Pinpoint the cell where the given text exists, returning its [X, Y] midpoint coordinate. 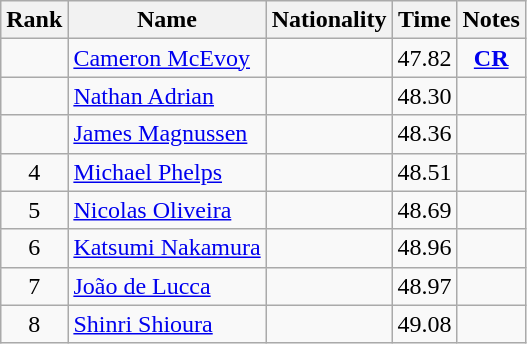
Cameron McEvoy [167, 58]
8 [34, 324]
49.08 [424, 324]
Notes [491, 20]
47.82 [424, 58]
Shinri Shioura [167, 324]
Time [424, 20]
48.51 [424, 172]
Nicolas Oliveira [167, 210]
48.69 [424, 210]
James Magnussen [167, 134]
48.36 [424, 134]
7 [34, 286]
48.96 [424, 248]
Rank [34, 20]
Name [167, 20]
Michael Phelps [167, 172]
48.30 [424, 96]
Katsumi Nakamura [167, 248]
4 [34, 172]
48.97 [424, 286]
João de Lucca [167, 286]
Nationality [329, 20]
6 [34, 248]
5 [34, 210]
Nathan Adrian [167, 96]
CR [491, 58]
